Extract the (x, y) coordinate from the center of the cell holding the provided text.  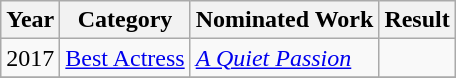
Result (417, 20)
A Quiet Passion (284, 58)
2017 (30, 58)
Nominated Work (284, 20)
Year (30, 20)
Category (125, 20)
Best Actress (125, 58)
